Scan for the cell matching the given text and deliver its (x, y) coordinate at center. 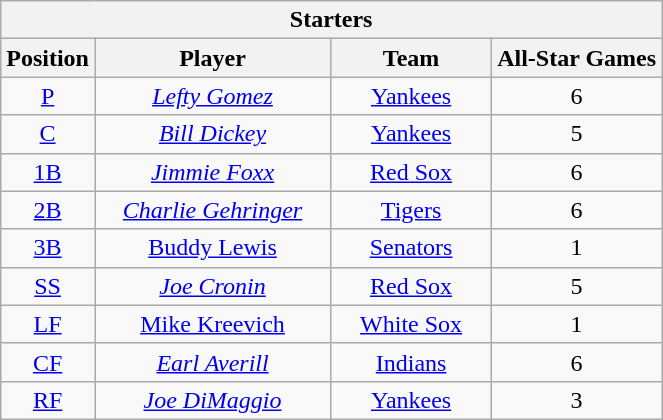
Jimmie Foxx (212, 172)
C (48, 134)
Starters (332, 20)
Lefty Gomez (212, 96)
LF (48, 324)
Charlie Gehringer (212, 210)
1B (48, 172)
RF (48, 400)
2B (48, 210)
P (48, 96)
Earl Averill (212, 362)
Team (412, 58)
Indians (412, 362)
CF (48, 362)
Bill Dickey (212, 134)
Senators (412, 248)
Joe Cronin (212, 286)
All-Star Games (577, 58)
Tigers (412, 210)
3B (48, 248)
3 (577, 400)
Joe DiMaggio (212, 400)
Buddy Lewis (212, 248)
Mike Kreevich (212, 324)
Position (48, 58)
Player (212, 58)
SS (48, 286)
White Sox (412, 324)
